Provide the [x, y] coordinate of the cell's center where the given text is located.  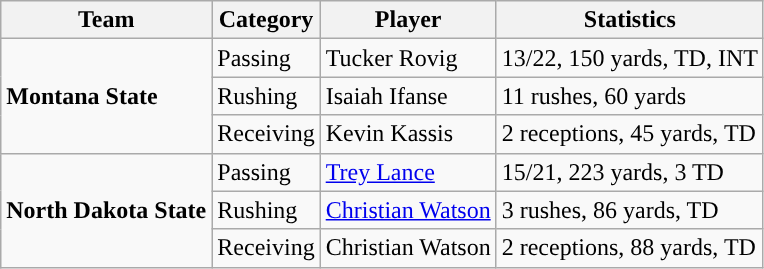
Isaiah Ifanse [408, 96]
Statistics [630, 20]
Category [266, 20]
11 rushes, 60 yards [630, 96]
Trey Lance [408, 172]
Tucker Rovig [408, 58]
Montana State [106, 96]
3 rushes, 86 yards, TD [630, 210]
Kevin Kassis [408, 134]
2 receptions, 45 yards, TD [630, 134]
2 receptions, 88 yards, TD [630, 248]
Team [106, 20]
North Dakota State [106, 210]
Player [408, 20]
15/21, 223 yards, 3 TD [630, 172]
13/22, 150 yards, TD, INT [630, 58]
